Provide the (x, y) coordinate of the cell's center where the given text is located.  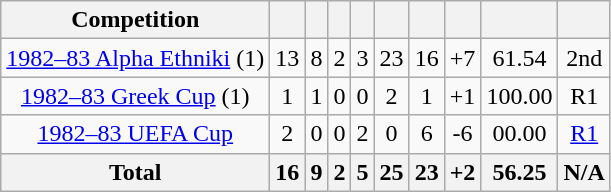
+2 (462, 172)
100.00 (520, 96)
61.54 (520, 58)
1982–83 Alpha Ethniki (1) (136, 58)
Total (136, 172)
Competition (136, 20)
3 (362, 58)
+7 (462, 58)
9 (316, 172)
+1 (462, 96)
5 (362, 172)
00.00 (520, 134)
56.25 (520, 172)
1982–83 UEFA Cup (136, 134)
2nd (584, 58)
13 (288, 58)
8 (316, 58)
-6 (462, 134)
25 (392, 172)
1982–83 Greek Cup (1) (136, 96)
6 (426, 134)
N/A (584, 172)
